Return [x, y] of the center of cell containing provided text 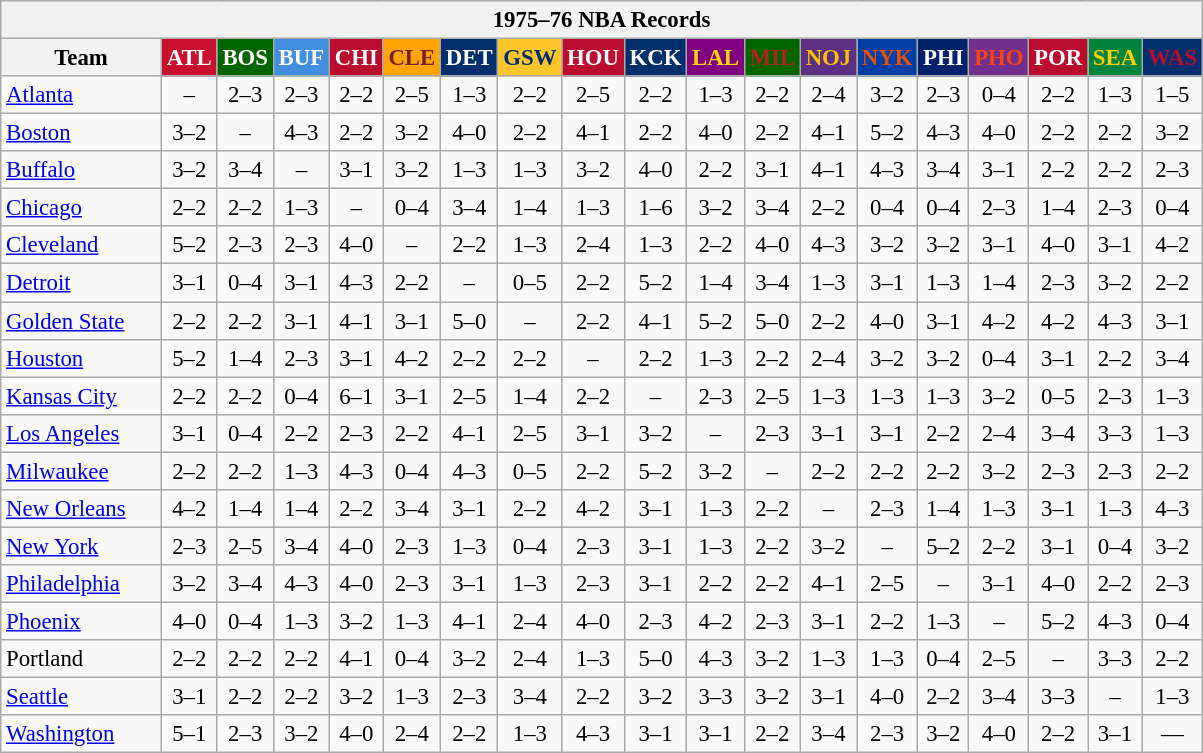
Seattle [82, 697]
SEA [1116, 58]
Los Angeles [82, 433]
Philadelphia [82, 584]
Houston [82, 358]
— [1172, 734]
ATL [189, 58]
New Orleans [82, 509]
Phoenix [82, 621]
6–1 [356, 396]
Golden State [82, 321]
BUF [301, 58]
HOU [594, 58]
1975–76 NBA Records [602, 20]
DET [470, 58]
GSW [530, 58]
Milwaukee [82, 471]
POR [1058, 58]
NYK [888, 58]
Atlanta [82, 95]
CHI [356, 58]
Boston [82, 133]
Chicago [82, 208]
PHO [999, 58]
Cleveland [82, 245]
CLE [412, 58]
KCK [656, 58]
PHI [944, 58]
Kansas City [82, 396]
Team [82, 58]
1–6 [656, 208]
New York [82, 546]
Buffalo [82, 170]
NOJ [828, 58]
WAS [1172, 58]
Detroit [82, 283]
Portland [82, 659]
LAL [716, 58]
1–5 [1172, 95]
MIL [772, 58]
Washington [82, 734]
BOS [245, 58]
5–1 [189, 734]
